Capture the cell that displays the provided text and extract its (x, y) central coordinate. 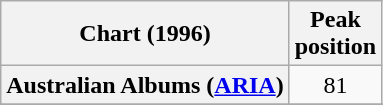
81 (335, 85)
Australian Albums (ARIA) (145, 85)
Chart (1996) (145, 34)
Peakposition (335, 34)
